Detect which cell encompasses the target text, then output its (x, y) center coordinate. 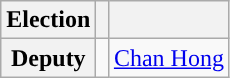
Election (48, 20)
Deputy (48, 58)
Chan Hong (168, 58)
